Return the (x, y) coordinate for the center point of the cell that contains the specified text.  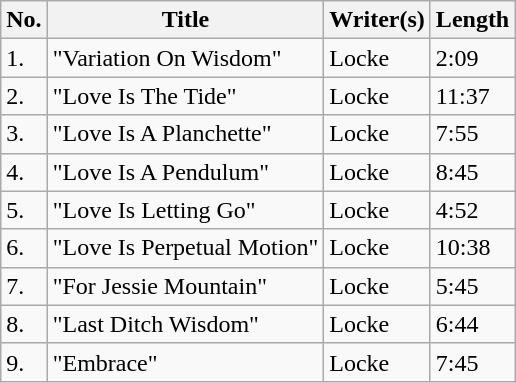
2:09 (472, 58)
4. (24, 172)
"Variation On Wisdom" (186, 58)
"Love Is Letting Go" (186, 210)
2. (24, 96)
"Embrace" (186, 362)
10:38 (472, 248)
No. (24, 20)
"Love Is Perpetual Motion" (186, 248)
"Love Is A Planchette" (186, 134)
"Last Ditch Wisdom" (186, 324)
"Love Is A Pendulum" (186, 172)
3. (24, 134)
9. (24, 362)
6. (24, 248)
7:55 (472, 134)
5:45 (472, 286)
Length (472, 20)
7. (24, 286)
4:52 (472, 210)
11:37 (472, 96)
6:44 (472, 324)
5. (24, 210)
8:45 (472, 172)
"For Jessie Mountain" (186, 286)
1. (24, 58)
Writer(s) (378, 20)
7:45 (472, 362)
"Love Is The Tide" (186, 96)
8. (24, 324)
Title (186, 20)
